Locate the cell with the specified text and output its [X, Y] center coordinate. 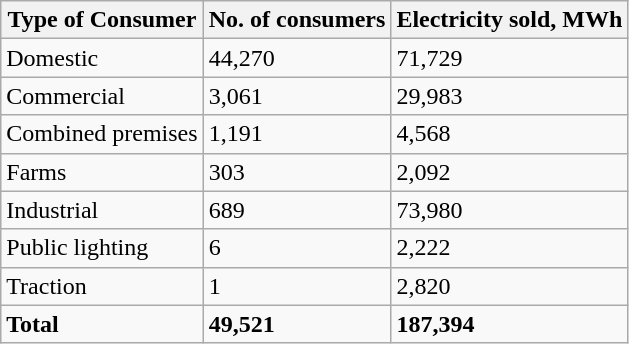
2,092 [510, 172]
6 [297, 248]
3,061 [297, 96]
44,270 [297, 58]
1 [297, 286]
71,729 [510, 58]
2,222 [510, 248]
29,983 [510, 96]
Public lighting [102, 248]
Traction [102, 286]
1,191 [297, 134]
689 [297, 210]
Domestic [102, 58]
Total [102, 324]
Type of Consumer [102, 20]
Industrial [102, 210]
Farms [102, 172]
No. of consumers [297, 20]
Commercial [102, 96]
Combined premises [102, 134]
303 [297, 172]
187,394 [510, 324]
2,820 [510, 286]
4,568 [510, 134]
73,980 [510, 210]
Electricity sold, MWh [510, 20]
49,521 [297, 324]
